Identify which cell holds the provided text, then report its (X, Y) central coordinate. 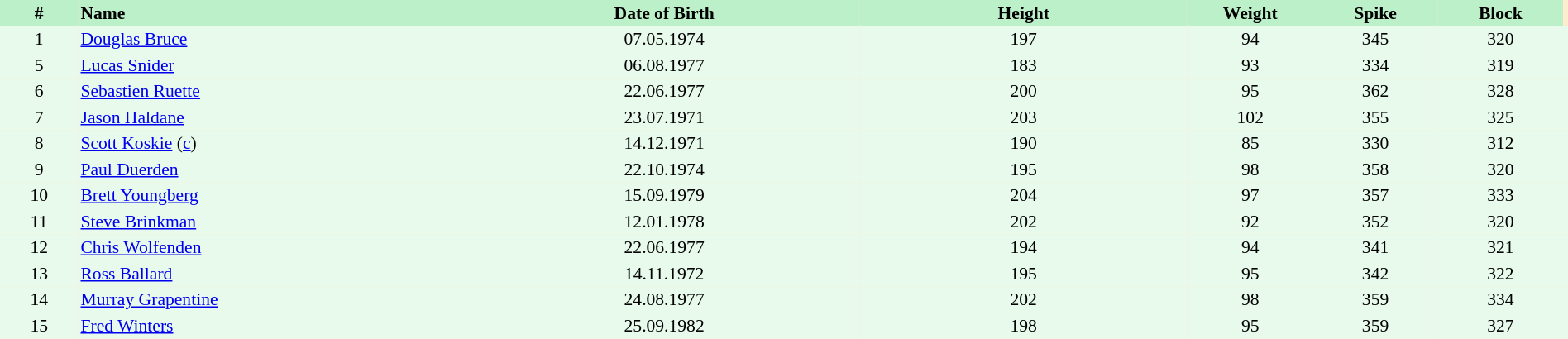
12 (39, 248)
Lucas Snider (273, 65)
22.10.1974 (664, 169)
322 (1500, 274)
342 (1374, 274)
06.08.1977 (664, 65)
15.09.1979 (664, 195)
11 (39, 222)
Date of Birth (664, 13)
358 (1374, 169)
Block (1500, 13)
341 (1374, 248)
330 (1374, 144)
Steve Brinkman (273, 222)
Chris Wolfenden (273, 248)
Jason Haldane (273, 117)
Spike (1374, 13)
319 (1500, 65)
8 (39, 144)
Scott Koskie (c) (273, 144)
Murray Grapentine (273, 299)
Name (273, 13)
Height (1024, 13)
Sebastien Ruette (273, 91)
325 (1500, 117)
Paul Duerden (273, 169)
85 (1250, 144)
1 (39, 40)
333 (1500, 195)
197 (1024, 40)
190 (1024, 144)
# (39, 13)
204 (1024, 195)
198 (1024, 326)
24.08.1977 (664, 299)
9 (39, 169)
183 (1024, 65)
14.11.1972 (664, 274)
312 (1500, 144)
321 (1500, 248)
362 (1374, 91)
200 (1024, 91)
194 (1024, 248)
23.07.1971 (664, 117)
Douglas Bruce (273, 40)
7 (39, 117)
357 (1374, 195)
328 (1500, 91)
25.09.1982 (664, 326)
Brett Youngberg (273, 195)
07.05.1974 (664, 40)
15 (39, 326)
327 (1500, 326)
6 (39, 91)
14 (39, 299)
14.12.1971 (664, 144)
Weight (1250, 13)
203 (1024, 117)
97 (1250, 195)
13 (39, 274)
Ross Ballard (273, 274)
12.01.1978 (664, 222)
10 (39, 195)
92 (1250, 222)
5 (39, 65)
345 (1374, 40)
355 (1374, 117)
93 (1250, 65)
352 (1374, 222)
102 (1250, 117)
Fred Winters (273, 326)
